Find where the given text appears and provide that cell's center as (x, y) coordinate. 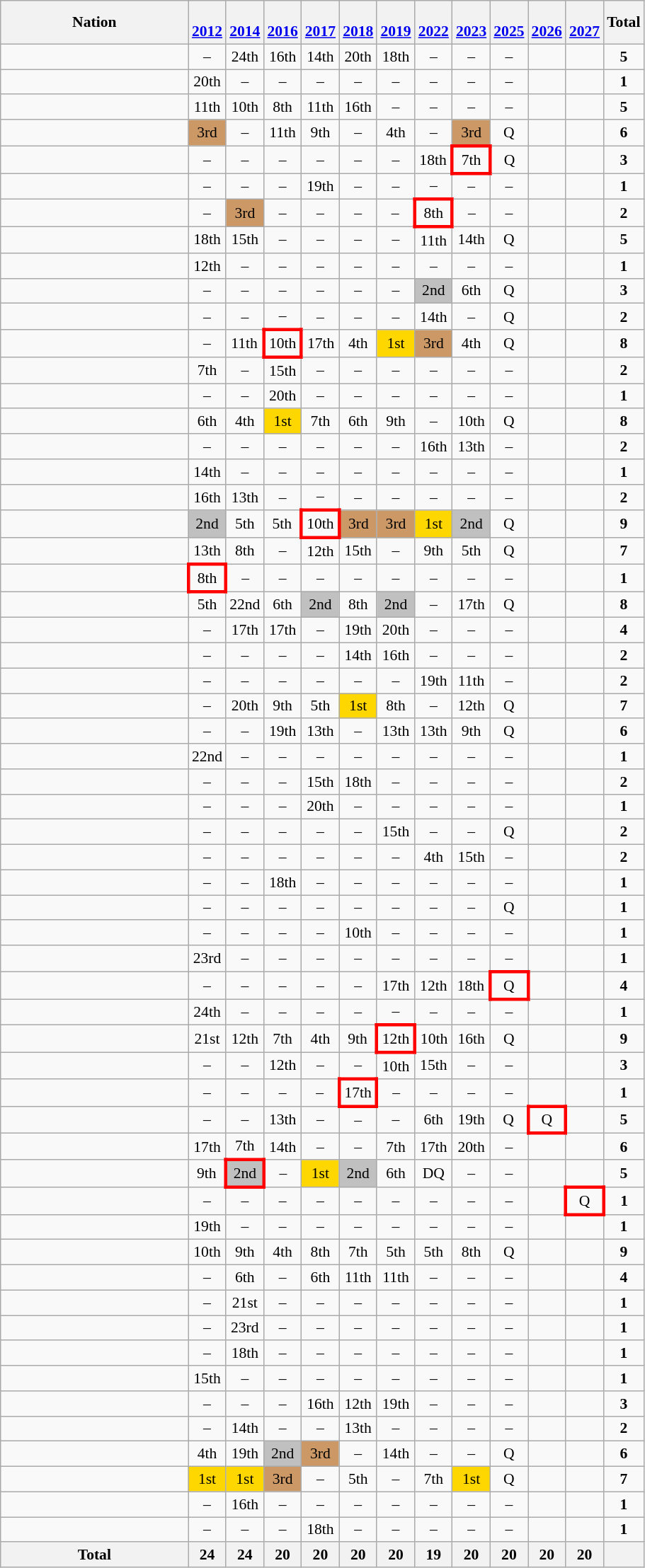
2019 (395, 23)
DQ (433, 1173)
2014 (245, 23)
2016 (282, 23)
2025 (508, 23)
2012 (207, 23)
2023 (472, 23)
2017 (320, 23)
2022 (433, 23)
19 (433, 1555)
Nation (95, 23)
2018 (358, 23)
2027 (585, 23)
2026 (547, 23)
